From the cell containing the given text, extract its center point as (X, Y) coordinate. 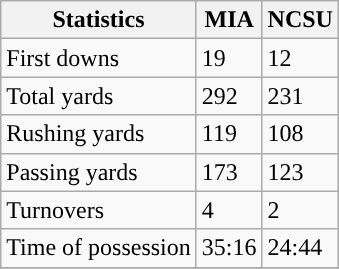
2 (300, 210)
35:16 (229, 248)
Rushing yards (99, 134)
24:44 (300, 248)
108 (300, 134)
119 (229, 134)
173 (229, 172)
MIA (229, 20)
NCSU (300, 20)
Total yards (99, 96)
First downs (99, 58)
12 (300, 58)
Time of possession (99, 248)
231 (300, 96)
292 (229, 96)
19 (229, 58)
Turnovers (99, 210)
Statistics (99, 20)
123 (300, 172)
Passing yards (99, 172)
4 (229, 210)
